Return [X, Y] of the center of cell containing provided text 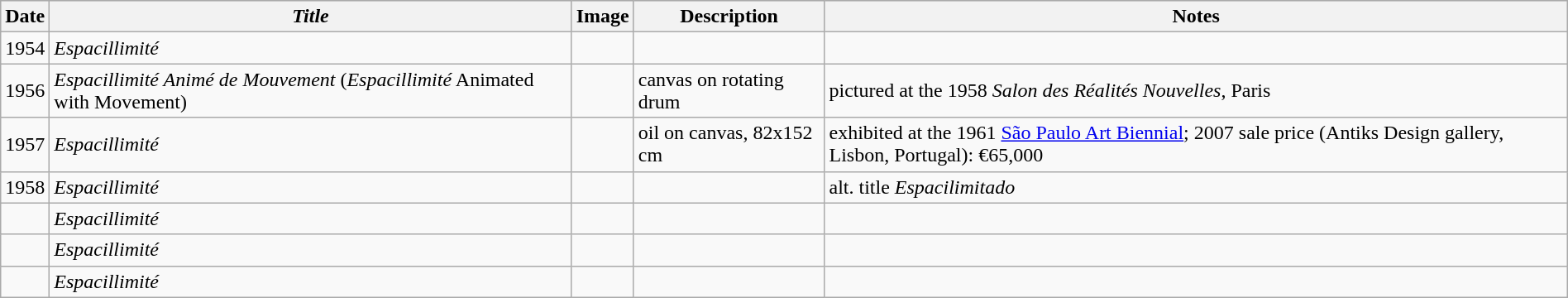
pictured at the 1958 Salon des Réalités Nouvelles, Paris [1196, 91]
1954 [25, 48]
Image [602, 17]
alt. title Espacilimitado [1196, 187]
1957 [25, 144]
Notes [1196, 17]
oil on canvas, 82x152 cm [729, 144]
Description [729, 17]
1958 [25, 187]
canvas on rotating drum [729, 91]
exhibited at the 1961 São Paulo Art Biennial; 2007 sale price (Antiks Design gallery, Lisbon, Portugal): €65,000 [1196, 144]
Espacillimité Animé de Mouvement (Espacillimité Animated with Movement) [311, 91]
Date [25, 17]
1956 [25, 91]
Title [311, 17]
